Capture the cell that displays the provided text and extract its [x, y] central coordinate. 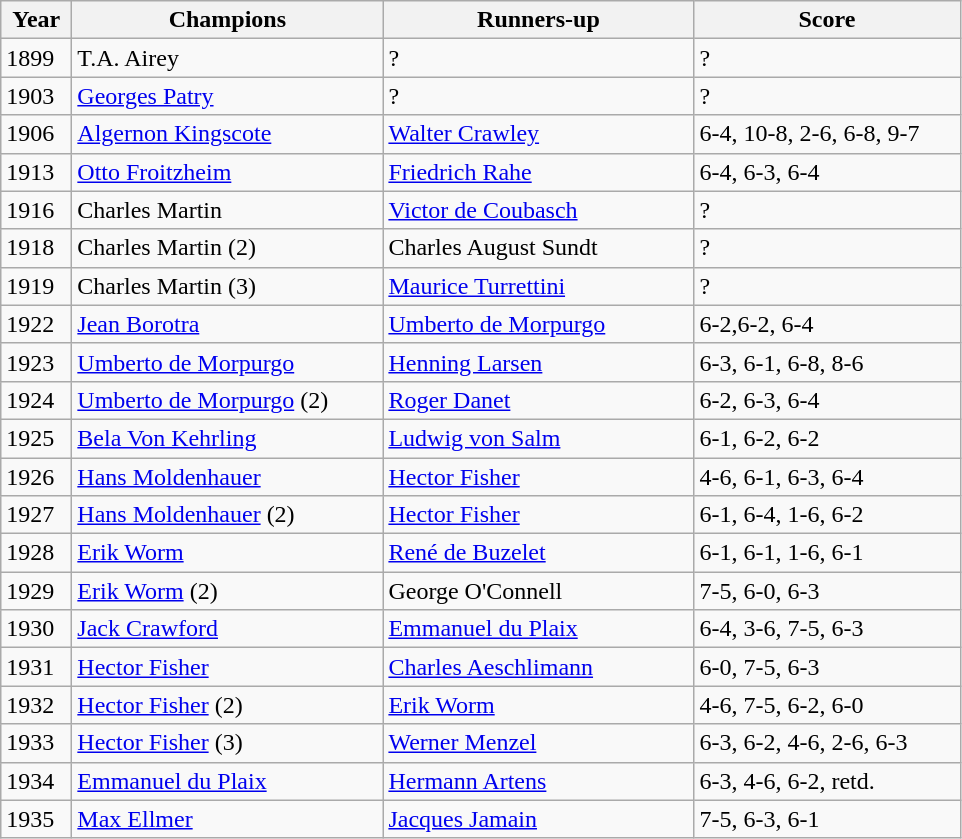
1930 [36, 629]
4-6, 6-1, 6-3, 6-4 [827, 477]
George O'Connell [538, 591]
1927 [36, 515]
1933 [36, 743]
1924 [36, 400]
1934 [36, 781]
1925 [36, 438]
Friedrich Rahe [538, 172]
1903 [36, 96]
Charles Martin (3) [228, 286]
Charles Aeschlimann [538, 667]
Victor de Coubasch [538, 210]
1913 [36, 172]
6-3, 4-6, 6-2, retd. [827, 781]
Hans Moldenhauer [228, 477]
1935 [36, 819]
1928 [36, 553]
Charles Martin [228, 210]
7-5, 6-0, 6-3 [827, 591]
6-1, 6-4, 1-6, 6-2 [827, 515]
7-5, 6-3, 6-1 [827, 819]
Jacques Jamain [538, 819]
Year [36, 20]
T.A. Airey [228, 58]
Hans Moldenhauer (2) [228, 515]
Jean Borotra [228, 324]
6-3, 6-2, 4-6, 2-6, 6-3 [827, 743]
René de Buzelet [538, 553]
1916 [36, 210]
Score [827, 20]
1906 [36, 134]
6-3, 6-1, 6-8, 8-6 [827, 362]
Champions [228, 20]
Bela Von Kehrling [228, 438]
Roger Danet [538, 400]
Jack Crawford [228, 629]
4-6, 7-5, 6-2, 6-0 [827, 705]
6-4, 6-3, 6-4 [827, 172]
6-2, 6-3, 6-4 [827, 400]
Walter Crawley [538, 134]
Algernon Kingscote [228, 134]
Hector Fisher (3) [228, 743]
1931 [36, 667]
Erik Worm (2) [228, 591]
6-2,6-2, 6-4 [827, 324]
6-0, 7-5, 6-3 [827, 667]
1918 [36, 248]
1926 [36, 477]
1922 [36, 324]
Otto Froitzheim [228, 172]
1923 [36, 362]
1899 [36, 58]
6-4, 10-8, 2-6, 6-8, 9-7 [827, 134]
6-1, 6-2, 6-2 [827, 438]
Werner Menzel [538, 743]
Hermann Artens [538, 781]
6-4, 3-6, 7-5, 6-3 [827, 629]
Runners-up [538, 20]
Maurice Turrettini [538, 286]
Charles August Sundt [538, 248]
Hector Fisher (2) [228, 705]
Ludwig von Salm [538, 438]
Henning Larsen [538, 362]
6-1, 6-1, 1-6, 6-1 [827, 553]
1929 [36, 591]
Umberto de Morpurgo (2) [228, 400]
1919 [36, 286]
Georges Patry [228, 96]
Max Ellmer [228, 819]
1932 [36, 705]
Charles Martin (2) [228, 248]
